Pinpoint the cell where the given text exists, returning its [x, y] midpoint coordinate. 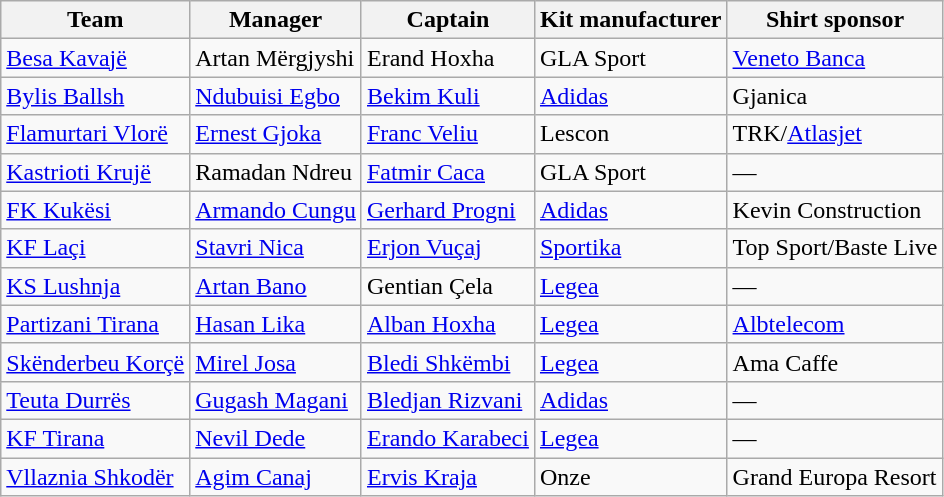
Bekim Kuli [448, 96]
Teuta Durrës [96, 400]
Kevin Construction [835, 210]
Ervis Kraja [448, 477]
Partizani Tirana [96, 324]
Ama Caffe [835, 362]
Franc Veliu [448, 134]
Ramadan Ndreu [276, 172]
Kastrioti Krujë [96, 172]
Flamurtari Vlorë [96, 134]
Besa Kavajë [96, 58]
Gjanica [835, 96]
Bledjan Rizvani [448, 400]
Erjon Vuçaj [448, 248]
Onze [630, 477]
Fatmir Caca [448, 172]
Shirt sponsor [835, 20]
Erand Hoxha [448, 58]
Bledi Shkëmbi [448, 362]
Nevil Dede [276, 438]
Gentian Çela [448, 286]
Bylis Ballsh [96, 96]
Ernest Gjoka [276, 134]
KS Lushnja [96, 286]
Kit manufacturer [630, 20]
Ndubuisi Egbo [276, 96]
Mirel Josa [276, 362]
Erando Karabeci [448, 438]
Lescon [630, 134]
Vllaznia Shkodër [96, 477]
Captain [448, 20]
TRK/Atlasjet [835, 134]
Manager [276, 20]
Albtelecom [835, 324]
Team [96, 20]
Top Sport/Baste Live [835, 248]
Gerhard Progni [448, 210]
Alban Hoxha [448, 324]
Armando Cungu [276, 210]
KF Laçi [96, 248]
Veneto Banca [835, 58]
Grand Europa Resort [835, 477]
Agim Canaj [276, 477]
Stavri Nica [276, 248]
Artan Bano [276, 286]
Sportika [630, 248]
KF Tirana [96, 438]
Gugash Magani [276, 400]
Artan Mërgjyshi [276, 58]
Hasan Lika [276, 324]
FK Kukësi [96, 210]
Skënderbeu Korçë [96, 362]
